Determine the (x, y) coordinate at the center of the cell enclosing the given text.  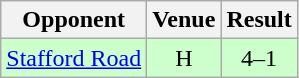
Result (259, 20)
H (184, 58)
Venue (184, 20)
4–1 (259, 58)
Opponent (74, 20)
Stafford Road (74, 58)
